Find where the given text appears and provide that cell's center as [x, y] coordinate. 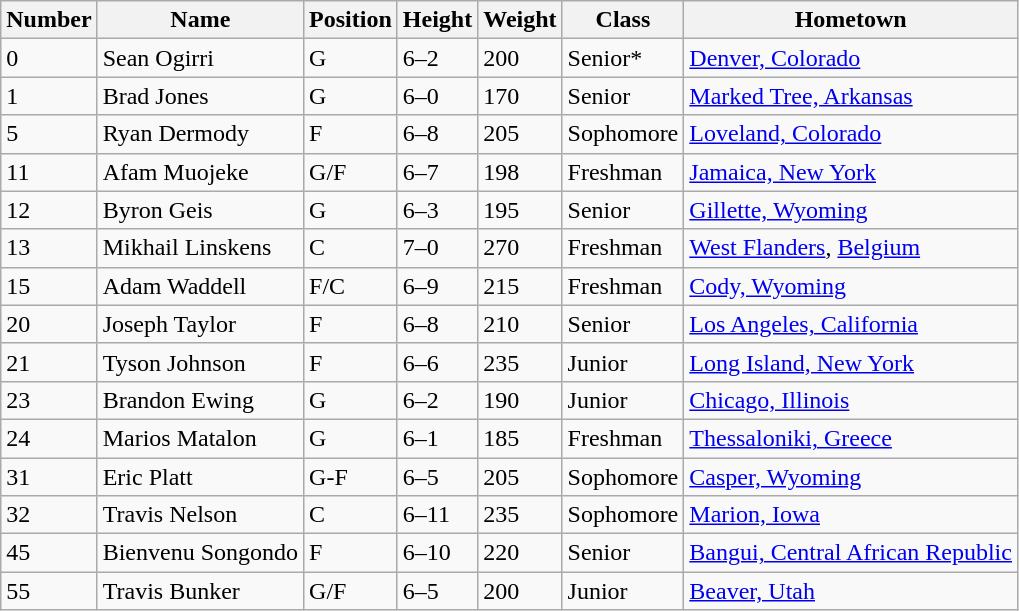
215 [520, 286]
Casper, Wyoming [851, 477]
6–6 [437, 362]
Joseph Taylor [200, 324]
West Flanders, Belgium [851, 248]
Long Island, New York [851, 362]
Class [623, 20]
Tyson Johnson [200, 362]
6–3 [437, 210]
13 [49, 248]
31 [49, 477]
6–10 [437, 553]
190 [520, 400]
195 [520, 210]
Thessaloniki, Greece [851, 438]
Name [200, 20]
Weight [520, 20]
0 [49, 58]
12 [49, 210]
20 [49, 324]
21 [49, 362]
Loveland, Colorado [851, 134]
Gillette, Wyoming [851, 210]
G-F [351, 477]
Marion, Iowa [851, 515]
Marios Matalon [200, 438]
270 [520, 248]
1 [49, 96]
198 [520, 172]
5 [49, 134]
55 [49, 591]
185 [520, 438]
Position [351, 20]
6–11 [437, 515]
Byron Geis [200, 210]
6–9 [437, 286]
Height [437, 20]
Afam Muojeke [200, 172]
Denver, Colorado [851, 58]
15 [49, 286]
6–0 [437, 96]
Eric Platt [200, 477]
210 [520, 324]
Travis Nelson [200, 515]
Travis Bunker [200, 591]
Ryan Dermody [200, 134]
Brad Jones [200, 96]
11 [49, 172]
Number [49, 20]
7–0 [437, 248]
170 [520, 96]
F/C [351, 286]
Senior* [623, 58]
Adam Waddell [200, 286]
Bienvenu Songondo [200, 553]
Marked Tree, Arkansas [851, 96]
32 [49, 515]
Mikhail Linskens [200, 248]
Cody, Wyoming [851, 286]
Hometown [851, 20]
Los Angeles, California [851, 324]
23 [49, 400]
Bangui, Central African Republic [851, 553]
24 [49, 438]
6–1 [437, 438]
220 [520, 553]
Beaver, Utah [851, 591]
Jamaica, New York [851, 172]
Sean Ogirri [200, 58]
45 [49, 553]
Brandon Ewing [200, 400]
6–7 [437, 172]
Chicago, Illinois [851, 400]
